Return the (X, Y) coordinate for the center point of the cell that contains the specified text.  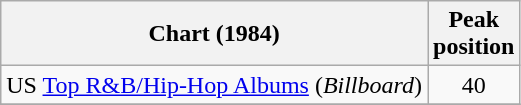
40 (474, 85)
Peakposition (474, 34)
Chart (1984) (214, 34)
US Top R&B/Hip-Hop Albums (Billboard) (214, 85)
